Detect which cell encompasses the target text, then output its [X, Y] center coordinate. 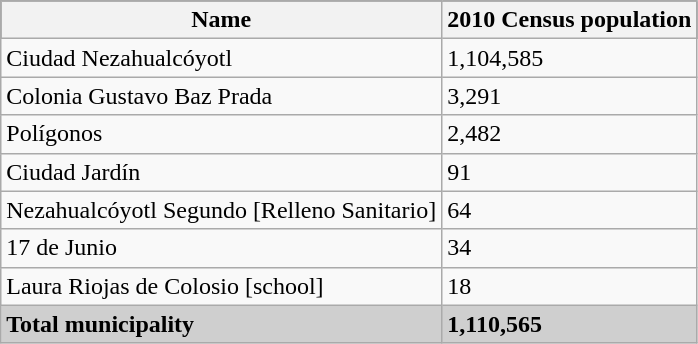
2010 Census population [570, 20]
64 [570, 210]
Ciudad Nezahualcóyotl [222, 58]
18 [570, 286]
34 [570, 248]
Colonia Gustavo Baz Prada [222, 96]
2,482 [570, 134]
Nezahualcóyotl Segundo [Relleno Sanitario] [222, 210]
Polígonos [222, 134]
Total municipality [222, 324]
Name [222, 20]
91 [570, 172]
17 de Junio [222, 248]
Ciudad Jardín [222, 172]
3,291 [570, 96]
1,110,565 [570, 324]
Laura Riojas de Colosio [school] [222, 286]
1,104,585 [570, 58]
